From the cell containing the given text, extract its center point as (x, y) coordinate. 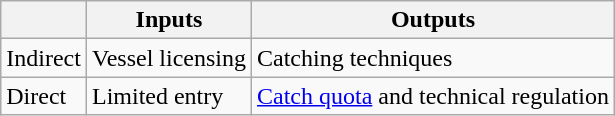
Inputs (168, 20)
Limited entry (168, 96)
Catch quota and technical regulation (432, 96)
Outputs (432, 20)
Vessel licensing (168, 58)
Indirect (44, 58)
Direct (44, 96)
Catching techniques (432, 58)
